For the text-containing cell, return its midpoint in [x, y] coordinate format. 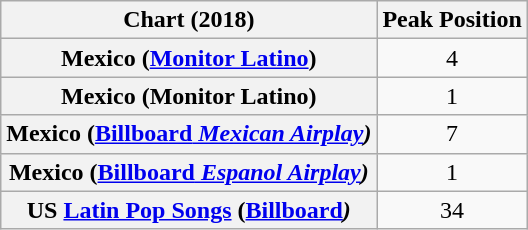
Mexico (Billboard Mexican Airplay) [189, 134]
7 [452, 134]
34 [452, 210]
Peak Position [452, 20]
4 [452, 58]
US Latin Pop Songs (Billboard) [189, 210]
Mexico (Billboard Espanol Airplay) [189, 172]
Chart (2018) [189, 20]
